Return (X, Y) of the center of cell containing provided text 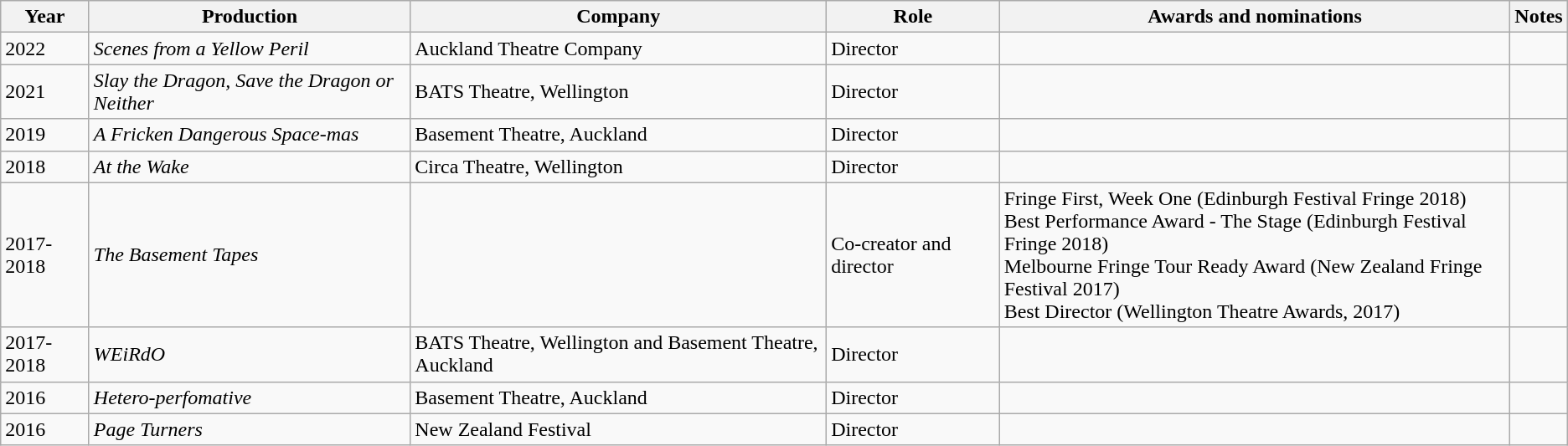
Auckland Theatre Company (618, 49)
BATS Theatre, Wellington (618, 92)
Page Turners (250, 429)
Company (618, 17)
Co-creator and director (913, 254)
New Zealand Festival (618, 429)
At the Wake (250, 167)
Hetero-perfomative (250, 397)
Circa Theatre, Wellington (618, 167)
2021 (45, 92)
WEiRdO (250, 355)
2022 (45, 49)
Notes (1539, 17)
Slay the Dragon, Save the Dragon or Neither (250, 92)
Scenes from a Yellow Peril (250, 49)
A Fricken Dangerous Space-mas (250, 135)
Role (913, 17)
BATS Theatre, Wellington and Basement Theatre, Auckland (618, 355)
Year (45, 17)
Production (250, 17)
2019 (45, 135)
The Basement Tapes (250, 254)
Awards and nominations (1255, 17)
2018 (45, 167)
